Find where the given text appears and provide that cell's center as [X, Y] coordinate. 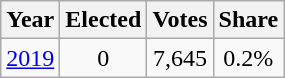
Votes [180, 20]
Elected [104, 20]
0.2% [248, 58]
Year [30, 20]
0 [104, 58]
Share [248, 20]
7,645 [180, 58]
2019 [30, 58]
